Return (x, y) of the center of cell containing provided text 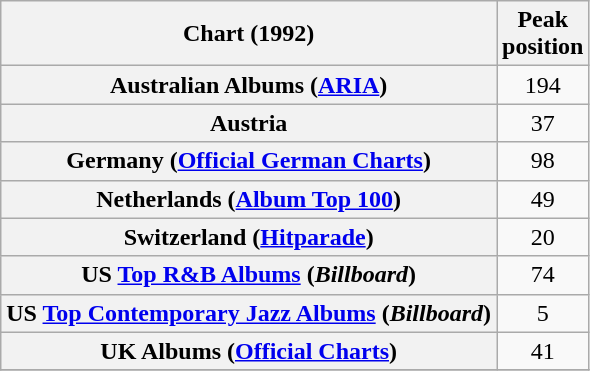
5 (543, 313)
UK Albums (Official Charts) (249, 351)
Netherlands (Album Top 100) (249, 199)
US Top R&B Albums (Billboard) (249, 275)
37 (543, 123)
Switzerland (Hitparade) (249, 237)
Austria (249, 123)
49 (543, 199)
41 (543, 351)
20 (543, 237)
194 (543, 85)
Germany (Official German Charts) (249, 161)
Australian Albums (ARIA) (249, 85)
Chart (1992) (249, 34)
74 (543, 275)
Peakposition (543, 34)
US Top Contemporary Jazz Albums (Billboard) (249, 313)
98 (543, 161)
